Detect which cell encompasses the target text, then output its [x, y] center coordinate. 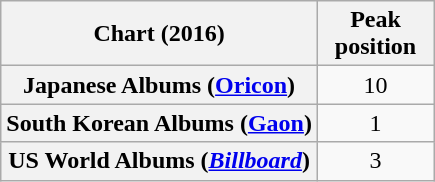
South Korean Albums (Gaon) [160, 123]
10 [375, 85]
3 [375, 161]
Japanese Albums (Oricon) [160, 85]
1 [375, 123]
US World Albums (Billboard) [160, 161]
Chart (2016) [160, 34]
Peakposition [375, 34]
